Pinpoint the cell where the given text exists, returning its [x, y] midpoint coordinate. 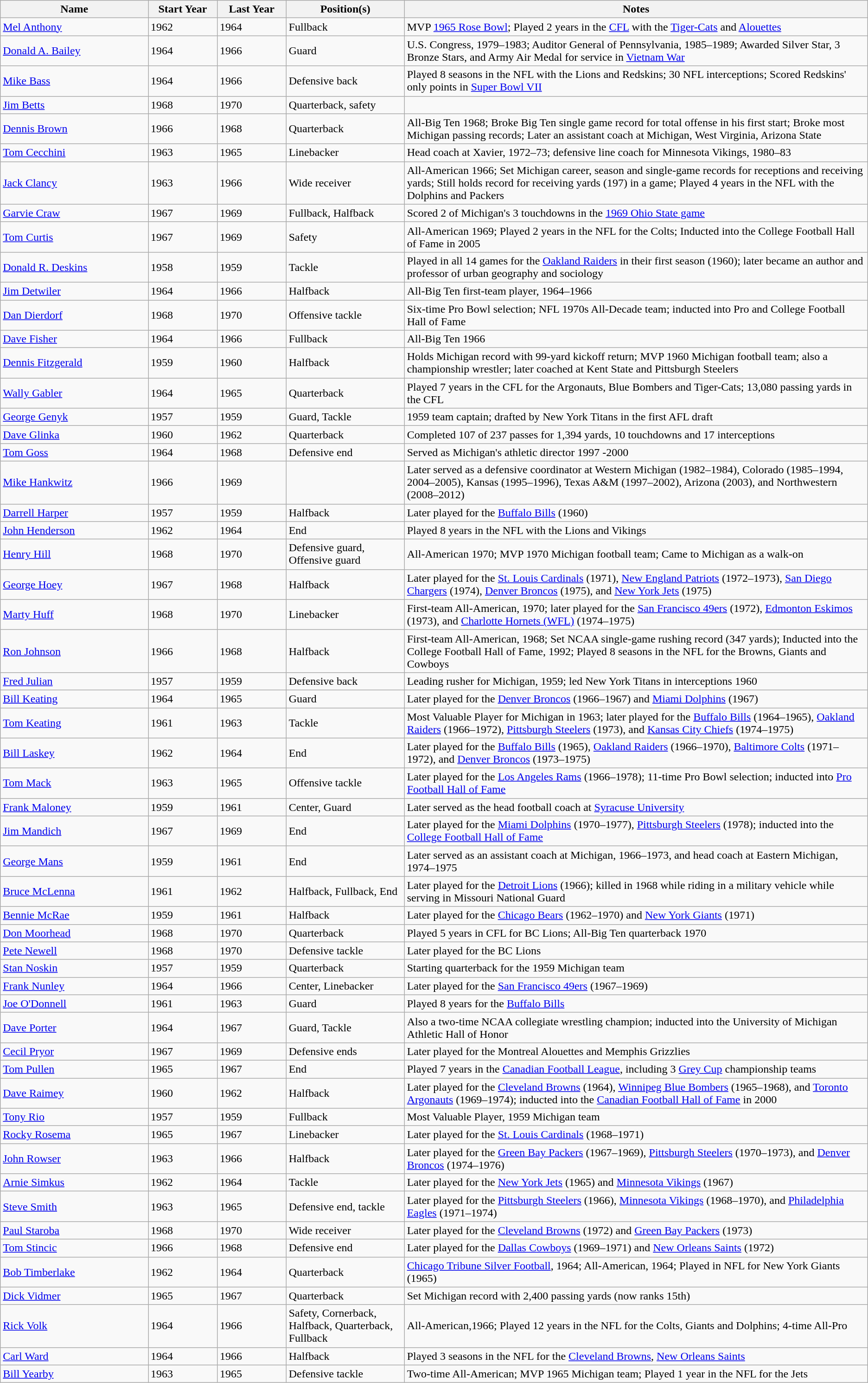
Later played for the New York Jets (1965) and Minnesota Vikings (1967) [636, 1183]
Rick Volk [74, 1326]
Dave Porter [74, 1027]
Set Michigan record with 2,400 passing yards (now ranks 15th) [636, 1296]
Played 5 years in CFL for BC Lions; All-Big Ten quarterback 1970 [636, 933]
Garvie Craw [74, 213]
Bennie McRae [74, 915]
Darrell Harper [74, 513]
Later played for the Buffalo Bills (1960) [636, 513]
1959 team captain; drafted by New York Titans in the first AFL draft [636, 417]
Steve Smith [74, 1206]
Jim Mandich [74, 831]
Played 3 seasons in the NFL for the Cleveland Browns, New Orleans Saints [636, 1356]
Later played for the Cleveland Browns (1972) and Green Bay Packers (1973) [636, 1230]
Six-time Pro Bowl selection; NFL 1970s All-Decade team; inducted into Pro and College Football Hall of Fame [636, 315]
Donald A. Bailey [74, 51]
MVP 1965 Rose Bowl; Played 2 years in the CFL with the Tiger-Cats and Alouettes [636, 27]
Stan Noskin [74, 968]
Bruce McLenna [74, 892]
Dan Dierdorf [74, 315]
Notes [636, 9]
Tony Rio [74, 1117]
John Henderson [74, 530]
George Hoey [74, 585]
Later played for the Dallas Cowboys (1969–1971) and New Orleans Saints (1972) [636, 1248]
Rocky Rosema [74, 1135]
All-American 1969; Played 2 years in the NFL for the Colts; Inducted into the College Football Hall of Fame in 2005 [636, 237]
Tom Keating [74, 723]
Later played for the Los Angeles Rams (1966–1978); 11-time Pro Bowl selection; inducted into Pro Football Hall of Fame [636, 783]
Later played for the Green Bay Packers (1967–1969), Pittsburgh Steelers (1970–1973), and Denver Broncos (1974–1976) [636, 1159]
Tom Goss [74, 452]
Played 8 years for the Buffalo Bills [636, 1003]
Fullback, Halfback [345, 213]
Played 7 years in the CFL for the Argonauts, Blue Bombers and Tiger-Cats; 13,080 passing yards in the CFL [636, 393]
Mel Anthony [74, 27]
Mike Hankwitz [74, 482]
Later played for the Pittsburgh Steelers (1966), Minnesota Vikings (1968–1970), and Philadelphia Eagles (1971–1974) [636, 1206]
Two-time All-American; MVP 1965 Michigan team; Played 1 year in the NFL for the Jets [636, 1374]
George Mans [74, 861]
Defensive end, tackle [345, 1206]
Played 8 seasons in the NFL with the Lions and Redskins; 30 NFL interceptions; Scored Redskins' only points in Super Bowl VII [636, 81]
Name [74, 9]
Tom Cecchini [74, 153]
Scored 2 of Michigan's 3 touchdowns in the 1969 Ohio State game [636, 213]
Played 8 years in the NFL with the Lions and Vikings [636, 530]
Joe O'Donnell [74, 1003]
Carl Ward [74, 1356]
John Rowser [74, 1159]
Starting quarterback for the 1959 Michigan team [636, 968]
Dennis Fitzgerald [74, 363]
Center, Linebacker [345, 986]
Halfback, Fullback, End [345, 892]
Henry Hill [74, 554]
Quarterback, safety [345, 105]
Later played for the St. Louis Cardinals (1968–1971) [636, 1135]
Dennis Brown [74, 129]
Cecil Pryor [74, 1051]
Dave Raimey [74, 1093]
Frank Maloney [74, 807]
Marty Huff [74, 614]
Jim Betts [74, 105]
Later played for the Chicago Bears (1962–1970) and New York Giants (1971) [636, 915]
Head coach at Xavier, 1972–73; defensive line coach for Minnesota Vikings, 1980–83 [636, 153]
Dave Glinka [74, 435]
Last Year [251, 9]
Wally Gabler [74, 393]
Jim Detwiler [74, 291]
Tom Curtis [74, 237]
Tom Pullen [74, 1069]
Pete Newell [74, 951]
All-Big Ten first-team player, 1964–1966 [636, 291]
Also a two-time NCAA collegiate wrestling champion; inducted into the University of Michigan Athletic Hall of Honor [636, 1027]
Arnie Simkus [74, 1183]
All-American,1966; Played 12 years in the NFL for the Colts, Giants and Dolphins; 4-time All-Pro [636, 1326]
Later played for the San Francisco 49ers (1967–1969) [636, 986]
Position(s) [345, 9]
1958 [183, 267]
Bill Laskey [74, 753]
Start Year [183, 9]
Played 7 years in the Canadian Football League, including 3 Grey Cup championship teams [636, 1069]
Dave Fisher [74, 339]
Later played for the Montreal Alouettes and Memphis Grizzlies [636, 1051]
Served as Michigan's athletic director 1997 -2000 [636, 452]
Donald R. Deskins [74, 267]
Later played for the Buffalo Bills (1965), Oakland Raiders (1966–1970), Baltimore Colts (1971–1972), and Denver Broncos (1973–1975) [636, 753]
Later served as an assistant coach at Michigan, 1966–1973, and head coach at Eastern Michigan, 1974–1975 [636, 861]
Bob Timberlake [74, 1272]
All-American 1970; MVP 1970 Michigan football team; Came to Michigan as a walk-on [636, 554]
Tom Mack [74, 783]
All-Big Ten 1966 [636, 339]
Completed 107 of 237 passes for 1,394 yards, 10 touchdowns and 17 interceptions [636, 435]
Later played for the Denver Broncos (1966–1967) and Miami Dolphins (1967) [636, 699]
Later played for the Miami Dolphins (1970–1977), Pittsburgh Steelers (1978); inducted into the College Football Hall of Fame [636, 831]
Paul Staroba [74, 1230]
Bill Keating [74, 699]
Frank Nunley [74, 986]
Later played for the BC Lions [636, 951]
Safety [345, 237]
Mike Bass [74, 81]
George Genyk [74, 417]
First-team All-American, 1970; later played for the San Francisco 49ers (1972), Edmonton Eskimos (1973), and Charlotte Hornets (WFL) (1974–1975) [636, 614]
Jack Clancy [74, 183]
Most Valuable Player, 1959 Michigan team [636, 1117]
Later played for the Detroit Lions (1966); killed in 1968 while riding in a military vehicle while serving in Missouri National Guard [636, 892]
Dick Vidmer [74, 1296]
Defensive ends [345, 1051]
Defensive guard, Offensive guard [345, 554]
Ron Johnson [74, 651]
Safety, Cornerback, Halfback, Quarterback, Fullback [345, 1326]
Later served as the head football coach at Syracuse University [636, 807]
Played in all 14 games for the Oakland Raiders in their first season (1960); later became an author and professor of urban geography and sociology [636, 267]
Chicago Tribune Silver Football, 1964; All-American, 1964; Played in NFL for New York Giants (1965) [636, 1272]
Don Moorhead [74, 933]
Fred Julian [74, 681]
Tom Stincic [74, 1248]
Leading rusher for Michigan, 1959; led New York Titans in interceptions 1960 [636, 681]
Bill Yearby [74, 1374]
Center, Guard [345, 807]
